Pinpoint the cell where the given text exists, returning its (x, y) midpoint coordinate. 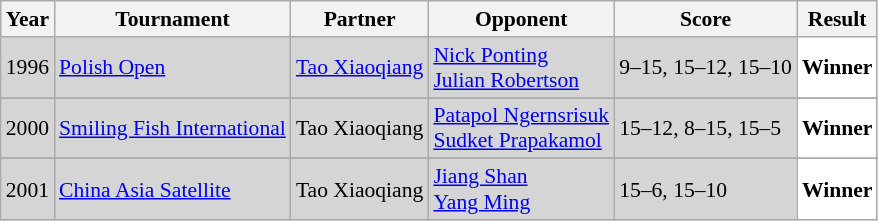
Patapol Ngernsrisuk Sudket Prapakamol (521, 128)
Opponent (521, 19)
Nick Ponting Julian Robertson (521, 68)
2001 (28, 190)
Score (706, 19)
China Asia Satellite (172, 190)
Partner (360, 19)
Year (28, 19)
Tournament (172, 19)
15–12, 8–15, 15–5 (706, 128)
Jiang Shan Yang Ming (521, 190)
Polish Open (172, 68)
Result (838, 19)
1996 (28, 68)
Smiling Fish International (172, 128)
2000 (28, 128)
9–15, 15–12, 15–10 (706, 68)
15–6, 15–10 (706, 190)
